Search for the cell housing the specified text and yield its [x, y] center coordinate. 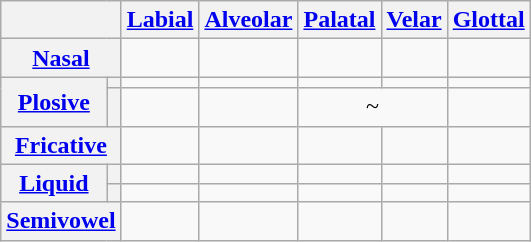
Alveolar [248, 20]
Semivowel [61, 221]
Glottal [488, 20]
Labial [160, 20]
~ [372, 107]
Velar [414, 20]
Nasal [61, 58]
Fricative [61, 145]
Palatal [340, 20]
Liquid [54, 183]
Plosive [54, 102]
